Capture the cell that displays the provided text and extract its [x, y] central coordinate. 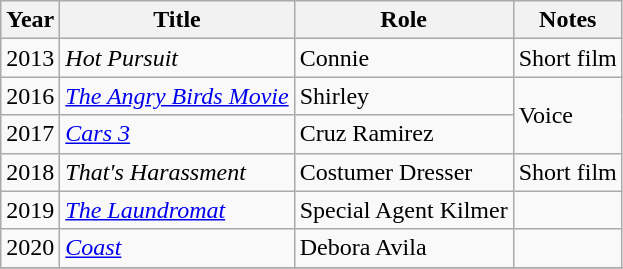
Cruz Ramirez [404, 134]
Role [404, 20]
Hot Pursuit [177, 58]
Costumer Dresser [404, 172]
The Laundromat [177, 210]
2020 [30, 248]
Coast [177, 248]
Shirley [404, 96]
Year [30, 20]
Connie [404, 58]
2016 [30, 96]
The Angry Birds Movie [177, 96]
2013 [30, 58]
Notes [568, 20]
That's Harassment [177, 172]
Cars 3 [177, 134]
2019 [30, 210]
2017 [30, 134]
Voice [568, 115]
Special Agent Kilmer [404, 210]
2018 [30, 172]
Title [177, 20]
Debora Avila [404, 248]
